Scan for the cell matching the given text and deliver its [X, Y] coordinate at center. 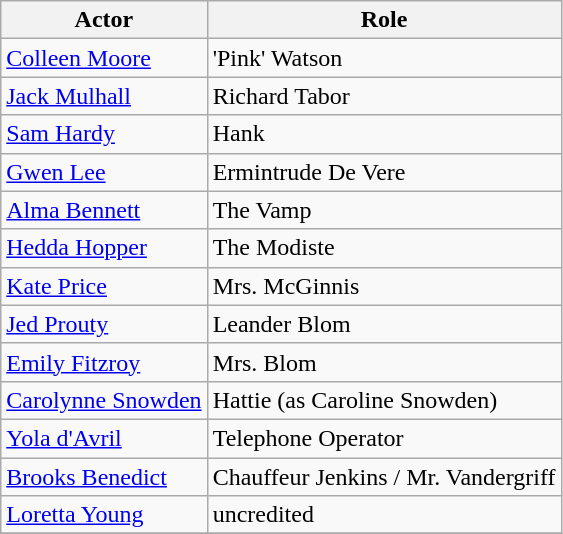
Jed Prouty [104, 324]
Sam Hardy [104, 134]
Mrs. Blom [384, 362]
Kate Price [104, 286]
The Vamp [384, 210]
Hedda Hopper [104, 248]
'Pink' Watson [384, 58]
uncredited [384, 515]
Mrs. McGinnis [384, 286]
Telephone Operator [384, 438]
Gwen Lee [104, 172]
Alma Bennett [104, 210]
Yola d'Avril [104, 438]
Actor [104, 20]
Richard Tabor [384, 96]
Role [384, 20]
Leander Blom [384, 324]
Carolynne Snowden [104, 400]
Emily Fitzroy [104, 362]
Jack Mulhall [104, 96]
Loretta Young [104, 515]
Hattie (as Caroline Snowden) [384, 400]
The Modiste [384, 248]
Brooks Benedict [104, 477]
Ermintrude De Vere [384, 172]
Hank [384, 134]
Chauffeur Jenkins / Mr. Vandergriff [384, 477]
Colleen Moore [104, 58]
